Return the [x, y] coordinate for the center point of the cell that contains the specified text.  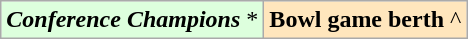
Bowl game berth ^ [366, 20]
Conference Champions * [132, 20]
